From the cell containing the given text, extract its center point as (x, y) coordinate. 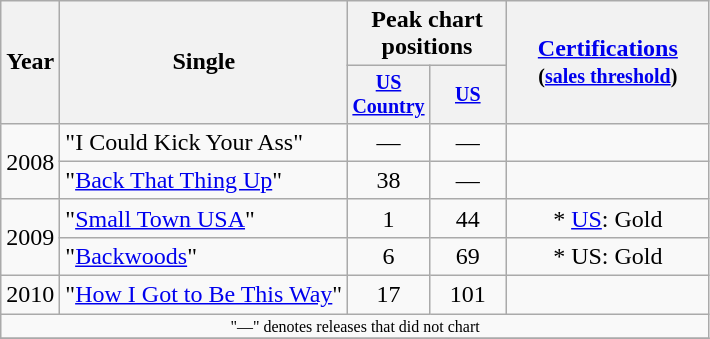
2008 (30, 161)
"Backwoods" (204, 256)
44 (468, 218)
69 (468, 256)
"—" denotes releases that did not chart (356, 326)
1 (389, 218)
2010 (30, 295)
Certifications(sales threshold) (608, 62)
"Small Town USA" (204, 218)
Peak chartpositions (428, 34)
38 (389, 180)
6 (389, 256)
"I Could Kick Your Ass" (204, 142)
Year (30, 62)
2009 (30, 237)
"How I Got to Be This Way" (204, 295)
101 (468, 295)
US (468, 94)
Single (204, 62)
US Country (389, 94)
17 (389, 295)
"Back That Thing Up" (204, 180)
